Locate the cell with the specified text and output its (X, Y) center coordinate. 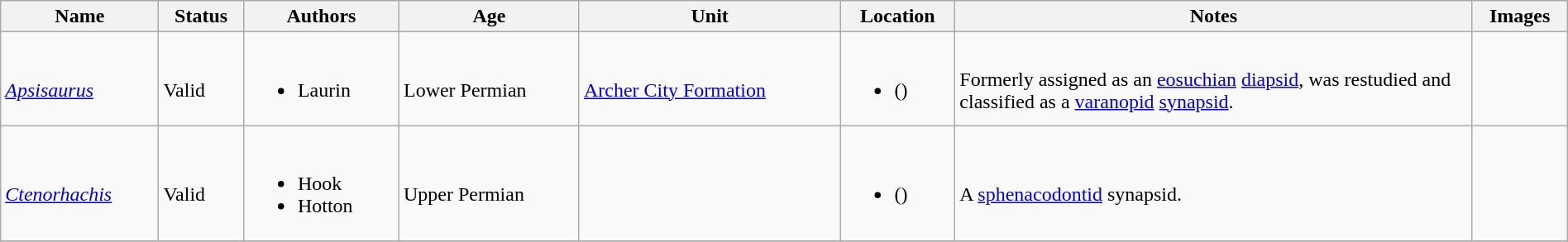
Lower Permian (489, 79)
Unit (710, 17)
Location (898, 17)
Images (1520, 17)
Laurin (321, 79)
Formerly assigned as an eosuchian diapsid, was restudied and classified as a varanopid synapsid. (1214, 79)
A sphenacodontid synapsid. (1214, 183)
Archer City Formation (710, 79)
Upper Permian (489, 183)
Apsisaurus (79, 79)
Authors (321, 17)
Name (79, 17)
Notes (1214, 17)
Status (202, 17)
Ctenorhachis (79, 183)
HookHotton (321, 183)
Age (489, 17)
